Locate the cell with the specified text and output its [x, y] center coordinate. 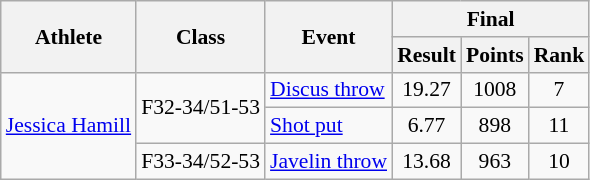
F32-34/51-53 [200, 108]
11 [560, 126]
Result [426, 55]
Points [495, 55]
1008 [495, 90]
13.68 [426, 162]
6.77 [426, 126]
Rank [560, 55]
7 [560, 90]
10 [560, 162]
F33-34/52-53 [200, 162]
Jessica Hamill [68, 126]
898 [495, 126]
963 [495, 162]
Discus throw [328, 90]
Athlete [68, 36]
Shot put [328, 126]
Class [200, 36]
Event [328, 36]
19.27 [426, 90]
Final [490, 19]
Javelin throw [328, 162]
